Extract the [x, y] coordinate from the center of the cell holding the provided text.  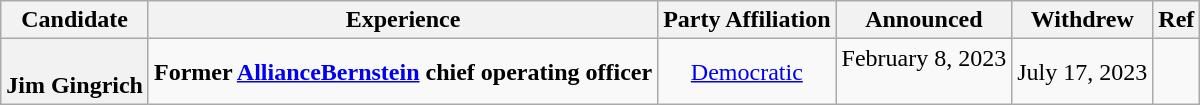
Ref [1176, 20]
Jim Gingrich [75, 72]
Former AllianceBernstein chief operating officer [402, 72]
Experience [402, 20]
Withdrew [1082, 20]
Party Affiliation [747, 20]
July 17, 2023 [1082, 72]
February 8, 2023 [924, 72]
Democratic [747, 72]
Candidate [75, 20]
Announced [924, 20]
